Find where the given text appears and provide that cell's center as (X, Y) coordinate. 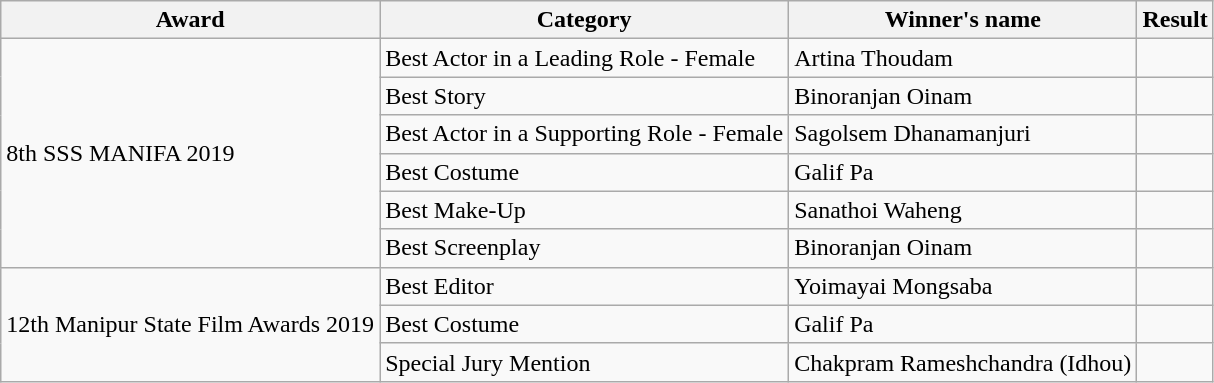
Special Jury Mention (584, 362)
Sagolsem Dhanamanjuri (963, 134)
Sanathoi Waheng (963, 210)
Yoimayai Mongsaba (963, 286)
Winner's name (963, 20)
Chakpram Rameshchandra (Idhou) (963, 362)
Best Editor (584, 286)
8th SSS MANIFA 2019 (190, 153)
Best Actor in a Leading Role - Female (584, 58)
Category (584, 20)
12th Manipur State Film Awards 2019 (190, 324)
Best Actor in a Supporting Role - Female (584, 134)
Best Screenplay (584, 248)
Best Make-Up (584, 210)
Award (190, 20)
Artina Thoudam (963, 58)
Result (1175, 20)
Best Story (584, 96)
